Return the [X, Y] coordinate for the center point of the cell that contains the specified text.  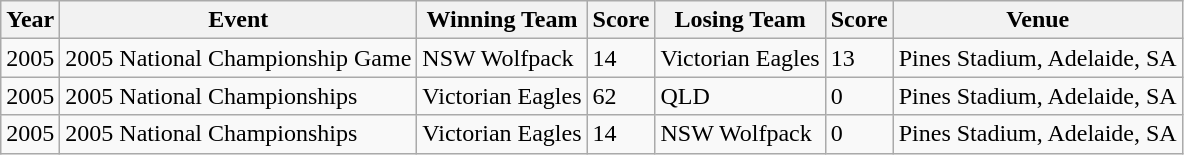
Year [30, 20]
62 [621, 96]
Winning Team [502, 20]
Event [238, 20]
QLD [740, 96]
13 [859, 58]
Losing Team [740, 20]
Venue [1038, 20]
2005 National Championship Game [238, 58]
